Pinpoint the cell where the given text exists, returning its [X, Y] midpoint coordinate. 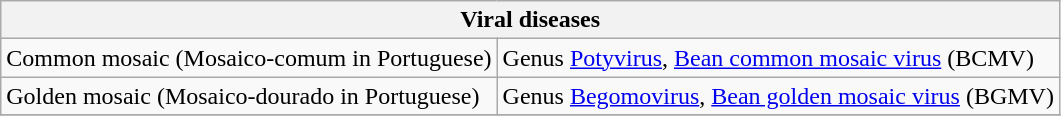
Genus Potyvirus, Bean common mosaic virus (BCMV) [778, 58]
Genus Begomovirus, Bean golden mosaic virus (BGMV) [778, 96]
Common mosaic (Mosaico-comum in Portuguese) [249, 58]
Viral diseases [530, 20]
Golden mosaic (Mosaico-dourado in Portuguese) [249, 96]
